Locate the cell with the specified text and output its [x, y] center coordinate. 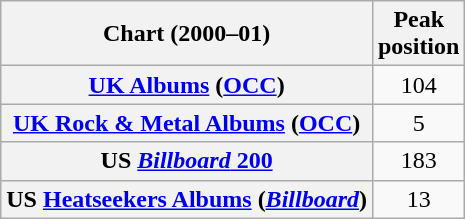
UK Albums (OCC) [187, 85]
5 [418, 123]
183 [418, 161]
US Billboard 200 [187, 161]
Peakposition [418, 34]
US Heatseekers Albums (Billboard) [187, 199]
104 [418, 85]
Chart (2000–01) [187, 34]
13 [418, 199]
UK Rock & Metal Albums (OCC) [187, 123]
